Return the [X, Y] coordinate for the center point of the cell that contains the specified text.  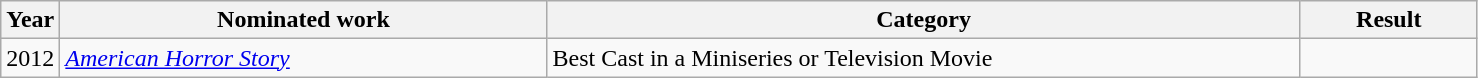
Category [924, 20]
2012 [30, 58]
Best Cast in a Miniseries or Television Movie [924, 58]
American Horror Story [304, 58]
Result [1388, 20]
Nominated work [304, 20]
Year [30, 20]
